Extract the [x, y] coordinate from the center of the cell holding the provided text.  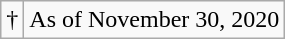
As of November 30, 2020 [154, 20]
† [12, 20]
